Capture the cell that displays the provided text and extract its [X, Y] central coordinate. 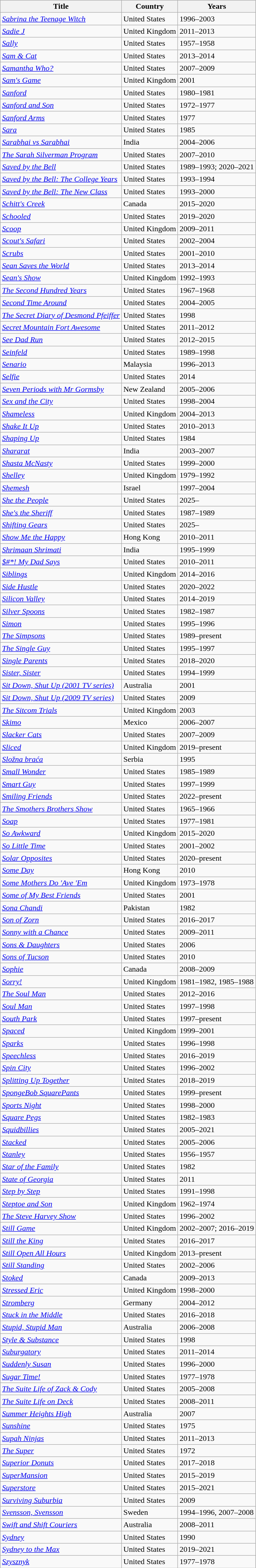
Title [61, 6]
Swift and Shift Couriers [61, 1525]
1989–1998 [217, 352]
2001–2010 [217, 253]
Shemesh [61, 488]
The Simpsons [61, 636]
1997–present [217, 1019]
Sara [61, 130]
1996–2003 [217, 19]
Seinfeld [61, 352]
Germany [149, 1302]
1999–present [217, 1093]
Sorry! [61, 982]
2009–2013 [217, 1278]
Sophie [61, 969]
Saved by the Bell: The College Years [61, 179]
Scoop [61, 229]
2018–2020 [217, 661]
2011–2012 [217, 327]
Stupid, Stupid Man [61, 1327]
2002–2004 [217, 241]
2004–2012 [217, 1302]
So Little Time [61, 846]
1989–1993; 2020–2021 [217, 167]
2006 [217, 945]
She the People [61, 500]
Silver Spoons [61, 611]
1975 [217, 1426]
1999–2001 [217, 1031]
2014–2016 [217, 574]
2005–2008 [217, 1389]
New Zealand [149, 389]
1982–1983 [217, 1117]
1965–1966 [217, 809]
Shasta McNasty [61, 463]
Some of My Best Friends [61, 895]
Squidbillies [61, 1130]
1977 [217, 117]
Sally [61, 43]
Sports Night [61, 1105]
Sons & Daughters [61, 945]
1972–1977 [217, 105]
Shifting Gears [61, 525]
Spaced [61, 1031]
Sean Saves the World [61, 266]
She's the Sheriff [61, 512]
Sam's Game [61, 80]
1993–2000 [217, 192]
Slacker Cats [61, 735]
1982–1987 [217, 611]
1995–1999 [217, 550]
Sanford Arms [61, 117]
Malaysia [149, 365]
The Super [61, 1451]
2011–2014 [217, 1352]
Seven Periods with Mr Gormsby [61, 389]
Sit Down, Shut Up (2001 TV series) [61, 685]
Country [149, 6]
Soul Man [61, 1006]
Some Mothers Do 'Ave 'Em [61, 883]
Superstore [61, 1488]
1994–1999 [217, 673]
Sarabhai vs Sarabhai [61, 142]
2011 [217, 1179]
Suddenly Susan [61, 1364]
Sydney [61, 1537]
1957–1958 [217, 43]
Summer Heights High [61, 1414]
1956–1957 [217, 1155]
Sparks [61, 1043]
State of Georgia [61, 1179]
Speechless [61, 1056]
Style & Substance [61, 1340]
1992–1993 [217, 278]
Surviving Suburbia [61, 1500]
2016–2019 [217, 1056]
Still Standing [61, 1265]
2002–2007; 2016–2019 [217, 1228]
Sona Chandi [61, 907]
Still Open All Hours [61, 1253]
Smart Guy [61, 784]
1973–1978 [217, 883]
Son of Zorn [61, 920]
Still the King [61, 1241]
Szysznyk [61, 1562]
The Suite Life of Zack & Cody [61, 1389]
1977–1981 [217, 821]
Senario [61, 365]
1984 [217, 438]
Suburgatory [61, 1352]
Shelley [61, 475]
1989–present [217, 636]
Sadie J [61, 31]
Step by Step [61, 1191]
1991–1998 [217, 1191]
Israel [149, 488]
1996–2000 [217, 1364]
1995–1997 [217, 648]
Sydney to the Max [61, 1550]
Schitt's Creek [61, 204]
Shake It Up [61, 426]
2006–2008 [217, 1327]
2022–present [217, 796]
Saved by the Bell: The New Class [61, 192]
Pakistan [149, 907]
Single Parents [61, 661]
Sister, Sister [61, 673]
1997–1998 [217, 1006]
Schooled [61, 216]
The Sitcom Trials [61, 710]
SuperMansion [61, 1475]
Simon [61, 624]
The Suite Life on Deck [61, 1401]
2014 [217, 377]
SpongeBob SquarePants [61, 1093]
Stuck in the Middle [61, 1315]
Sunshine [61, 1426]
Years [217, 6]
2004–2006 [217, 142]
Shrimaan Shrimati [61, 550]
2012–2015 [217, 340]
Second Time Around [61, 303]
Side Hustle [61, 587]
$#*! My Dad Says [61, 562]
South Park [61, 1019]
2020–present [217, 858]
Sliced [61, 747]
2004–2013 [217, 414]
1997–1999 [217, 784]
Shameless [61, 414]
1996–1998 [217, 1043]
Scout's Safari [61, 241]
2007 [217, 1414]
Sons of Tucson [61, 957]
Silicon Valley [61, 599]
Sanford [61, 93]
Supah Ninjas [61, 1438]
Spin City [61, 1068]
2012–2016 [217, 994]
So Awkward [61, 833]
2019–2020 [217, 216]
Stacked [61, 1142]
2019–present [217, 747]
1962–1974 [217, 1204]
Saved by the Bell [61, 167]
Sam & Cat [61, 56]
1999–2000 [217, 463]
1998–2004 [217, 401]
The Smothers Brothers Show [61, 809]
1997–2004 [217, 488]
Superior Donuts [61, 1463]
Shararat [61, 451]
2006–2007 [217, 722]
Square Pegs [61, 1117]
Stressed Eric [61, 1290]
Sonny with a Chance [61, 932]
Small Wonder [61, 772]
2017–2018 [217, 1463]
2020–2022 [217, 587]
2008–2009 [217, 969]
2003 [217, 710]
The Single Guy [61, 648]
Svensson, Svensson [61, 1512]
Sabrina the Teenage Witch [61, 19]
2018–2019 [217, 1080]
1994–1996, 2007–2008 [217, 1512]
2002–2006 [217, 1265]
The Secret Diary of Desmond Pfeiffer [61, 315]
The Sarah Silverman Program [61, 155]
1985 [217, 130]
2001–2002 [217, 846]
2014–2019 [217, 599]
Selfie [61, 377]
Smiling Friends [61, 796]
Sex and the City [61, 401]
1979–1992 [217, 475]
Serbia [149, 760]
Steptoe and Son [61, 1204]
Sweden [149, 1512]
Sean's Show [61, 278]
Siblings [61, 574]
1985–1989 [217, 772]
Stoked [61, 1278]
Sit Down, Shut Up (2009 TV series) [61, 698]
1995 [217, 760]
2019–2021 [217, 1550]
The Second Hundred Years [61, 290]
1987–1989 [217, 512]
2005–2021 [217, 1130]
Sugar Time! [61, 1377]
Samantha Who? [61, 68]
Still Game [61, 1228]
Splitting Up Together [61, 1080]
Some Day [61, 870]
1967–1968 [217, 290]
Show Me the Happy [61, 537]
2015–2019 [217, 1475]
Stanley [61, 1155]
Skimo [61, 722]
The Soul Man [61, 994]
2007–2010 [217, 155]
Solar Opposites [61, 858]
1972 [217, 1451]
Secret Mountain Fort Awesome [61, 327]
1981–1982, 1985–1988 [217, 982]
The Steve Harvey Show [61, 1216]
Složna braća [61, 760]
1996–2013 [217, 365]
2003–2007 [217, 451]
Scrubs [61, 253]
1995–1996 [217, 624]
Mexico [149, 722]
Sanford and Son [61, 105]
1990 [217, 1537]
Soap [61, 821]
Stromberg [61, 1302]
Star of the Family [61, 1167]
2004–2005 [217, 303]
2010–2013 [217, 426]
1980–1981 [217, 93]
2013–present [217, 1253]
2015–2021 [217, 1488]
Shaping Up [61, 438]
2016–2018 [217, 1315]
1993–1994 [217, 179]
See Dad Run [61, 340]
